For the text-containing cell, return its midpoint in [X, Y] coordinate format. 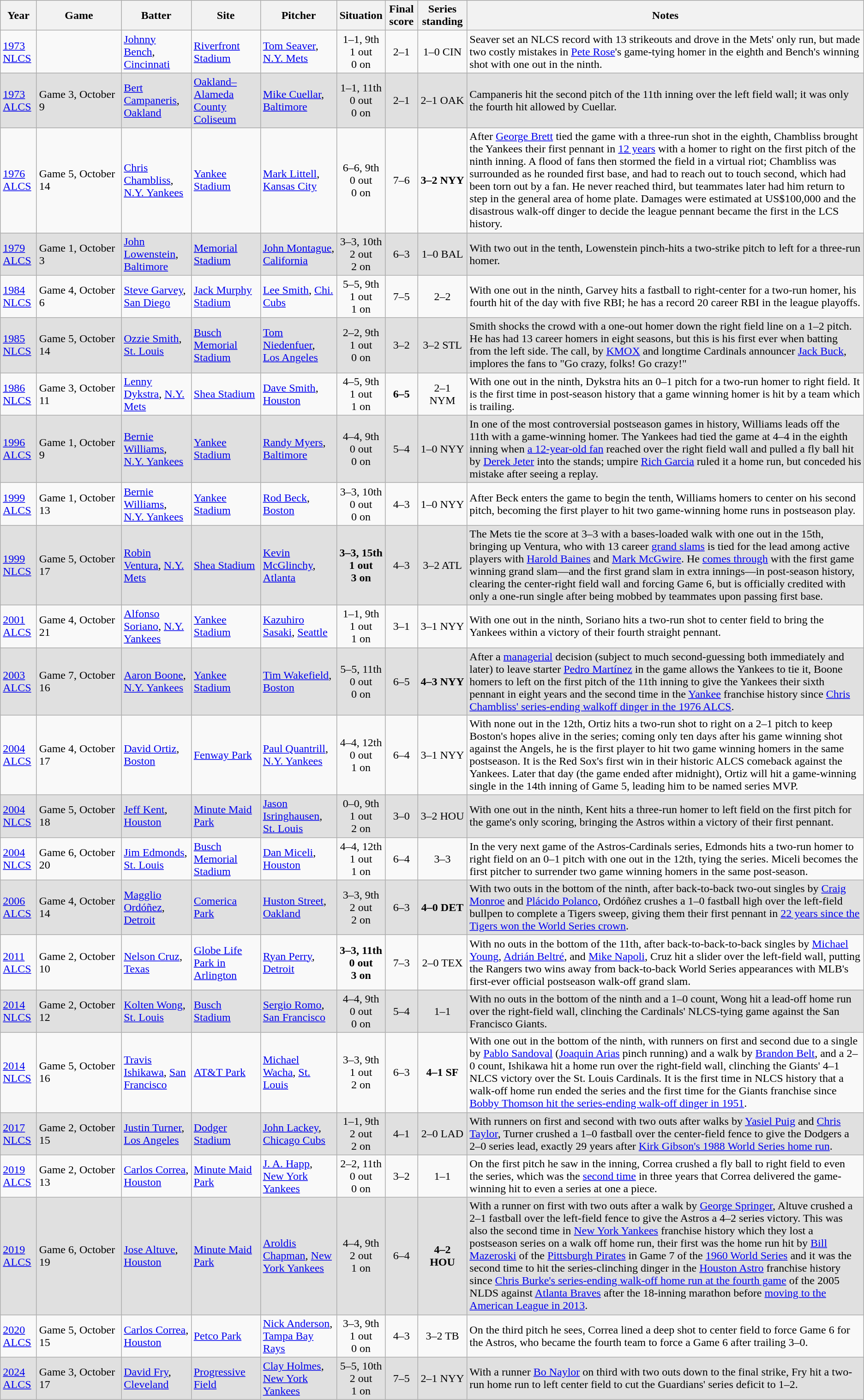
Travis Ishikawa, San Francisco [156, 1072]
Memorial Stadium [226, 254]
Game 3, October 9 [79, 101]
Comerica Park [226, 908]
Campaneris hit the second pitch of the 11th inning over the left field wall; it was only the fourth hit allowed by Cuellar. [666, 101]
2–1 NYM [442, 394]
Tom Niedenfuer, Los Angeles [299, 345]
Dodger Stadium [226, 1134]
Alfonso Soriano, N.Y. Yankees [156, 626]
Situation [361, 16]
Game [79, 16]
Game 5, October 16 [79, 1072]
John Montague, California [299, 254]
Game 1, October 3 [79, 254]
Jason Isringhausen, St. Louis [299, 816]
0–0, 9th1 out2 on [361, 816]
3–2 TB [442, 1336]
Series standing [442, 16]
Mike Cuellar, Baltimore [299, 101]
3–2 HOU [442, 816]
4–4, 12th0 out1 on [361, 755]
2020 ALCS [18, 1336]
Jack Murphy Stadium [226, 296]
Nick Anderson, Tampa Bay Rays [299, 1336]
Justin Turner, Los Angeles [156, 1134]
1–1, 9th1 out0 on [361, 52]
1999 ALCS [18, 504]
Magglio Ordóñez, Detroit [156, 908]
Steve Garvey, San Diego [156, 296]
Paul Quantrill, N.Y. Yankees [299, 755]
3–3, 9th1 out0 on [361, 1336]
Batter [156, 16]
John Lowenstein, Baltimore [156, 254]
Kazuhiro Sasaki, Seattle [299, 626]
3–3 [442, 859]
Kevin McGlinchy, Atlanta [299, 565]
Game 6, October 20 [79, 859]
Globe Life Park in Arlington [226, 962]
Year [18, 16]
3–2 STL [442, 345]
Game 5, October 17 [79, 565]
5–5, 11th0 out0 on [361, 681]
Huston Street, Oakland [299, 908]
Rod Beck, Boston [299, 504]
Ryan Perry, Detroit [299, 962]
1973 NLCS [18, 52]
1985 NLCS [18, 345]
Tom Seaver, N.Y. Mets [299, 52]
7–6 [402, 180]
Jeff Kent, Houston [156, 816]
4–0 DET [442, 908]
4–1 SF [442, 1072]
Tim Wakefield, Boston [299, 681]
7–3 [402, 962]
4–4, 9th2 out1 on [361, 1256]
3–3, 15th1 out3 on [361, 565]
David Fry, Cleveland [156, 1378]
3–3, 9th1 out2 on [361, 1072]
Game 5, October 15 [79, 1336]
Jim Edmonds, St. Louis [156, 859]
6–6, 9th0 out0 on [361, 180]
Michael Wacha, St. Louis [299, 1072]
Notes [666, 16]
With two out in the tenth, Lowenstein pinch-hits a two-strike pitch to left for a three-run homer. [666, 254]
2011 ALCS [18, 962]
Randy Myers, Baltimore [299, 449]
1984 NLCS [18, 296]
1979 ALCS [18, 254]
David Ortiz, Boston [156, 755]
With one out in the ninth, Soriano hits a two-run shot to center field to bring the Yankees within a victory of their fourth straight pennant. [666, 626]
Pitcher [299, 16]
Game 1, October 13 [79, 504]
Lenny Dykstra, N.Y. Mets [156, 394]
3–2 NYY [442, 180]
1–1, 9th1 out1 on [361, 626]
Johnny Bench, Cincinnati [156, 52]
Game 4, October 21 [79, 626]
2–1 OAK [442, 101]
Mark Littell, Kansas City [299, 180]
5–5, 10th2 out1 on [361, 1378]
Game 1, October 9 [79, 449]
Site [226, 16]
Game 3, October 17 [79, 1378]
Clay Holmes, New York Yankees [299, 1378]
Game 5, October 18 [79, 816]
3–3, 10th2 out2 on [361, 254]
2–2 [442, 296]
1996 ALCS [18, 449]
1–0 CIN [442, 52]
Aaron Boone, N.Y. Yankees [156, 681]
2–2, 11th0 out0 on [361, 1176]
Game 4, October 14 [79, 908]
Game 2, October 13 [79, 1176]
Dave Smith, Houston [299, 394]
2–2, 9th1 out0 on [361, 345]
Sergio Romo, San Francisco [299, 1011]
4–3 NYY [442, 681]
Petco Park [226, 1336]
Kolten Wong, St. Louis [156, 1011]
Riverfront Stadium [226, 52]
1973 ALCS [18, 101]
Busch Stadium [226, 1011]
Aroldis Chapman, New York Yankees [299, 1256]
4–5, 9th1 out1 on [361, 394]
Lee Smith, Chi. Cubs [299, 296]
Fenway Park [226, 755]
Robin Ventura, N.Y. Mets [156, 565]
2001 ALCS [18, 626]
4–2 HOU [442, 1256]
3–3, 10th0 out0 on [361, 504]
Oakland–Alameda County Coliseum [226, 101]
2017 NLCS [18, 1134]
2–1 NYY [442, 1378]
5–5, 9th1 out1 on [361, 296]
2–0 TEX [442, 962]
Game 2, October 10 [79, 962]
Game 4, October 6 [79, 296]
3–3, 11th0 out3 on [361, 962]
Game 6, October 19 [79, 1256]
Ozzie Smith, St. Louis [156, 345]
Game 2, October 12 [79, 1011]
4–4, 12th1 out1 on [361, 859]
Progressive Field [226, 1378]
Dan Miceli, Houston [299, 859]
Nelson Cruz, Texas [156, 962]
2004 ALCS [18, 755]
3–0 [402, 816]
3–3, 9th2 out2 on [361, 908]
1–1, 9th2 out2 on [361, 1134]
1999 NLCS [18, 565]
Game 3, October 11 [79, 394]
1976 ALCS [18, 180]
Game 7, October 16 [79, 681]
3–1 [402, 626]
Game 4, October 17 [79, 755]
Chris Chambliss, N.Y. Yankees [156, 180]
Final score [402, 16]
2024 ALCS [18, 1378]
Bert Campaneris, Oakland [156, 101]
3–2 ATL [442, 565]
AT&T Park [226, 1072]
2003 ALCS [18, 681]
2006 ALCS [18, 908]
1986 NLCS [18, 394]
J. A. Happ, New York Yankees [299, 1176]
John Lackey, Chicago Cubs [299, 1134]
Jose Altuve, Houston [156, 1256]
1–1, 11th0 out0 on [361, 101]
4–1 [402, 1134]
Game 2, October 15 [79, 1134]
1–0 BAL [442, 254]
2–0 LAD [442, 1134]
